Search for the cell housing the specified text and yield its (X, Y) center coordinate. 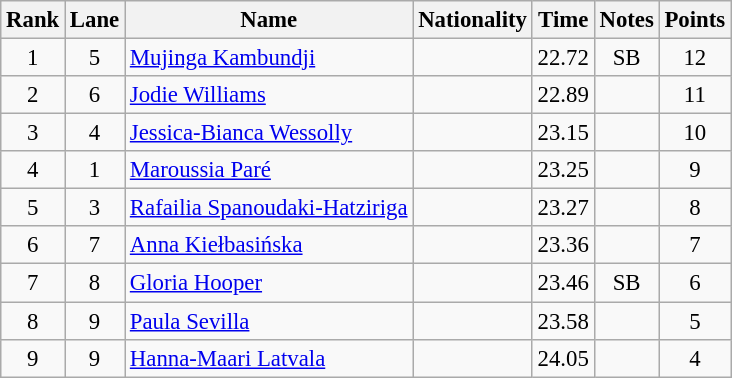
22.89 (563, 95)
24.05 (563, 358)
23.58 (563, 321)
23.15 (563, 133)
Lane (95, 20)
23.27 (563, 208)
Paula Sevilla (269, 321)
Name (269, 20)
11 (694, 95)
Maroussia Paré (269, 170)
Rafailia Spanoudaki-Hatziriga (269, 208)
Nationality (472, 20)
23.36 (563, 245)
Jessica-Bianca Wessolly (269, 133)
12 (694, 58)
Notes (626, 20)
Anna Kiełbasińska (269, 245)
Jodie Williams (269, 95)
22.72 (563, 58)
Gloria Hooper (269, 283)
23.46 (563, 283)
23.25 (563, 170)
2 (33, 95)
Mujinga Kambundji (269, 58)
10 (694, 133)
Time (563, 20)
Hanna-Maari Latvala (269, 358)
Points (694, 20)
Rank (33, 20)
